Provide the [X, Y] coordinate of the cell's center where the given text is located.  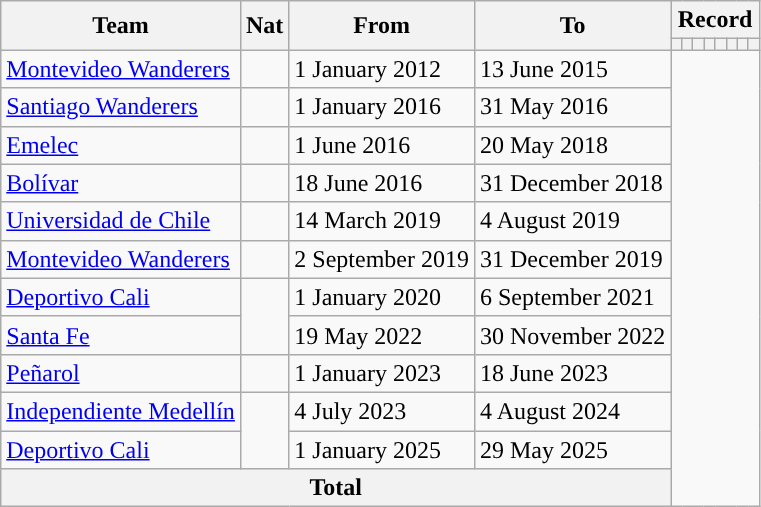
Bolívar [121, 183]
1 January 2023 [382, 373]
1 January 2025 [382, 449]
19 May 2022 [382, 335]
1 January 2016 [382, 107]
From [382, 26]
31 December 2019 [572, 259]
Independiente Medellín [121, 411]
20 May 2018 [572, 145]
4 August 2019 [572, 221]
Nat [264, 26]
30 November 2022 [572, 335]
2 September 2019 [382, 259]
To [572, 26]
31 December 2018 [572, 183]
Universidad de Chile [121, 221]
1 June 2016 [382, 145]
Santiago Wanderers [121, 107]
4 July 2023 [382, 411]
13 June 2015 [572, 69]
1 January 2020 [382, 297]
Total [336, 488]
14 March 2019 [382, 221]
Santa Fe [121, 335]
Emelec [121, 145]
Record [715, 20]
18 June 2016 [382, 183]
6 September 2021 [572, 297]
18 June 2023 [572, 373]
29 May 2025 [572, 449]
Team [121, 26]
Peñarol [121, 373]
31 May 2016 [572, 107]
4 August 2024 [572, 411]
1 January 2012 [382, 69]
